Identify which cell holds the provided text, then report its (x, y) central coordinate. 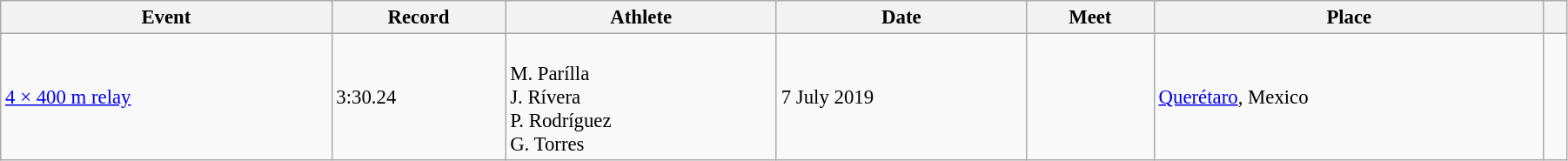
Event (166, 17)
Record (419, 17)
7 July 2019 (901, 97)
Querétaro, Mexico (1349, 97)
Date (901, 17)
Athlete (641, 17)
Place (1349, 17)
Meet (1089, 17)
M. ParíllaJ. RíveraP. RodríguezG. Torres (641, 97)
4 × 400 m relay (166, 97)
3:30.24 (419, 97)
